Find where the given text appears and provide that cell's center as (x, y) coordinate. 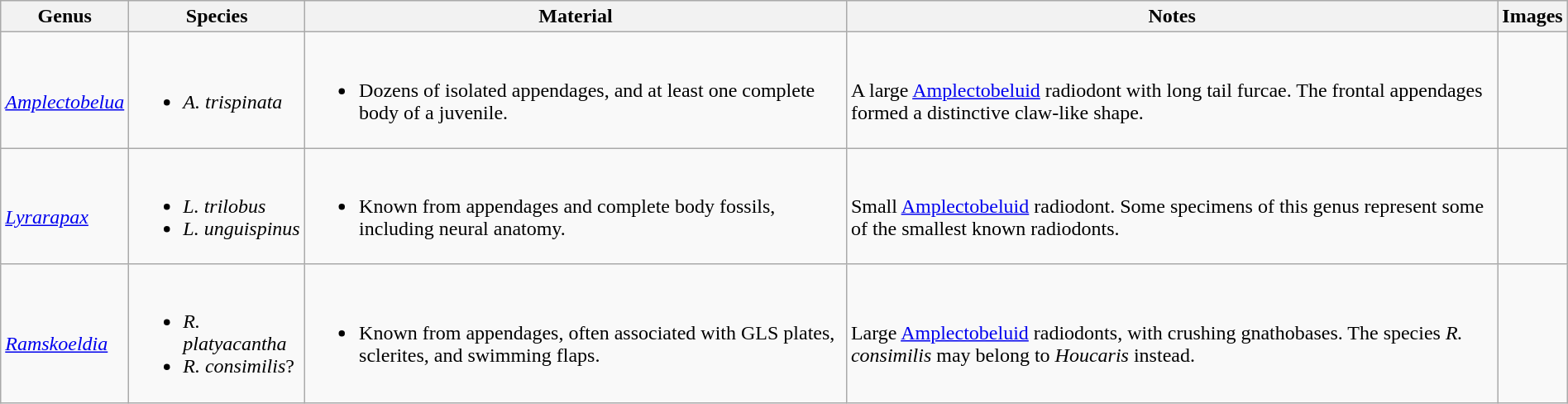
Known from appendages, often associated with GLS plates, sclerites, and swimming flaps. (576, 333)
Large Amplectobeluid radiodonts, with crushing gnathobases. The species R. consimilis may belong to Houcaris instead. (1171, 333)
Amplectobelua (65, 90)
Lyrarapax (65, 206)
A large Amplectobeluid radiodont with long tail furcae. The frontal appendages formed a distinctive claw-like shape. (1171, 90)
Notes (1171, 17)
Genus (65, 17)
A. trispinata (217, 90)
Small Amplectobeluid radiodont. Some specimens of this genus represent some of the smallest known radiodonts. (1171, 206)
Images (1532, 17)
R. platyacanthaR. consimilis? (217, 333)
L. trilobusL. unguispinus (217, 206)
Material (576, 17)
Dozens of isolated appendages, and at least one complete body of a juvenile. (576, 90)
Known from appendages and complete body fossils, including neural anatomy. (576, 206)
Species (217, 17)
Ramskoeldia (65, 333)
